Capture the cell that displays the provided text and extract its [X, Y] central coordinate. 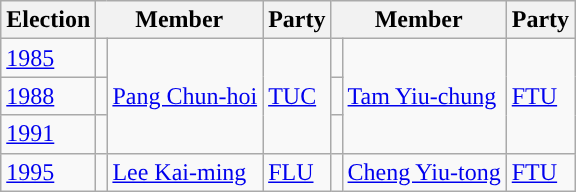
1988 [48, 96]
Tam Yiu-chung [424, 96]
1995 [48, 172]
1991 [48, 134]
FLU [297, 172]
Pang Chun-hoi [185, 96]
TUC [297, 96]
Election [48, 20]
Cheng Yiu-tong [424, 172]
Lee Kai-ming [185, 172]
1985 [48, 58]
